Output the [x, y] coordinate of the center of the cell containing the given text.  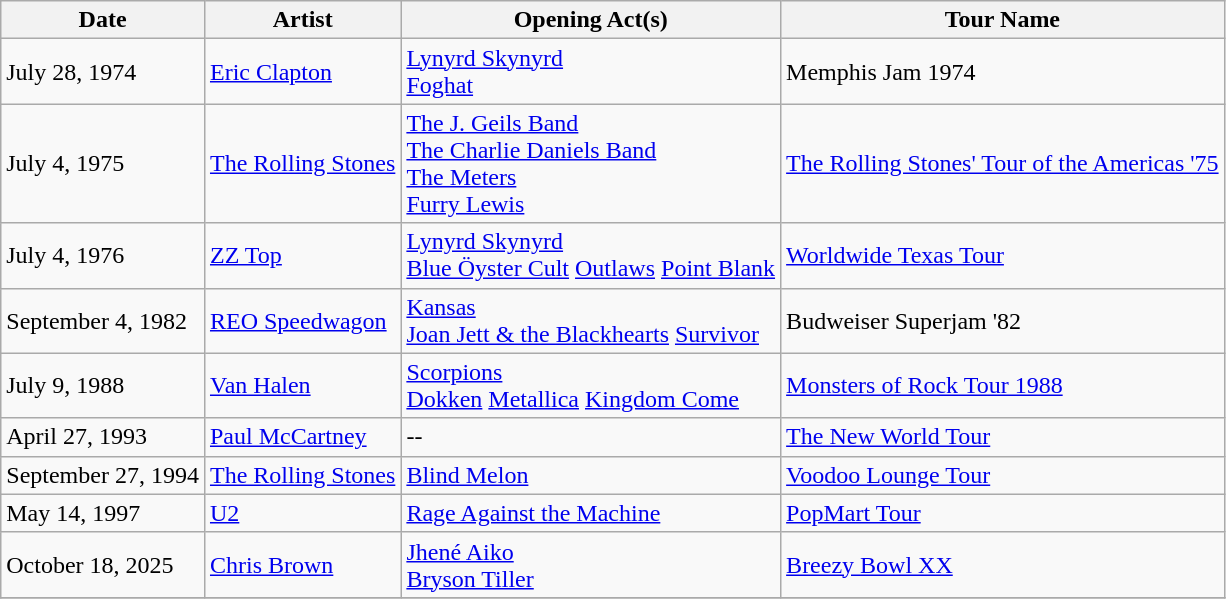
July 28, 1974 [103, 72]
Artist [302, 20]
KansasJoan Jett & the Blackhearts Survivor [591, 320]
ZZ Top [302, 256]
The J. Geils BandThe Charlie Daniels BandThe MetersFurry Lewis [591, 164]
Opening Act(s) [591, 20]
Chris Brown [302, 564]
Lynyrd SkynyrdFoghat [591, 72]
Van Halen [302, 386]
Worldwide Texas Tour [1003, 256]
Breezy Bowl XX [1003, 564]
Memphis Jam 1974 [1003, 72]
Eric Clapton [302, 72]
September 27, 1994 [103, 475]
July 4, 1975 [103, 164]
Jhené AikoBryson Tiller [591, 564]
Rage Against the Machine [591, 513]
Tour Name [1003, 20]
October 18, 2025 [103, 564]
The Rolling Stones' Tour of the Americas '75 [1003, 164]
July 4, 1976 [103, 256]
-- [591, 437]
Monsters of Rock Tour 1988 [1003, 386]
Date [103, 20]
Blind Melon [591, 475]
U2 [302, 513]
September 4, 1982 [103, 320]
The New World Tour [1003, 437]
Lynyrd SkynyrdBlue Öyster Cult Outlaws Point Blank [591, 256]
PopMart Tour [1003, 513]
Budweiser Superjam '82 [1003, 320]
Voodoo Lounge Tour [1003, 475]
May 14, 1997 [103, 513]
Paul McCartney [302, 437]
April 27, 1993 [103, 437]
July 9, 1988 [103, 386]
REO Speedwagon [302, 320]
ScorpionsDokken Metallica Kingdom Come [591, 386]
